Output the [X, Y] coordinate of the center of the cell containing the given text.  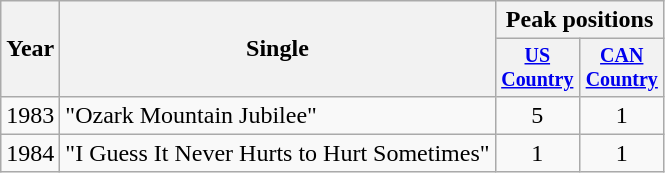
1983 [30, 115]
1984 [30, 153]
CAN Country [622, 68]
5 [537, 115]
"I Guess It Never Hurts to Hurt Sometimes" [278, 153]
Peak positions [580, 20]
Year [30, 49]
"Ozark Mountain Jubilee" [278, 115]
US Country [537, 68]
Single [278, 49]
